Search for the cell housing the specified text and yield its (X, Y) center coordinate. 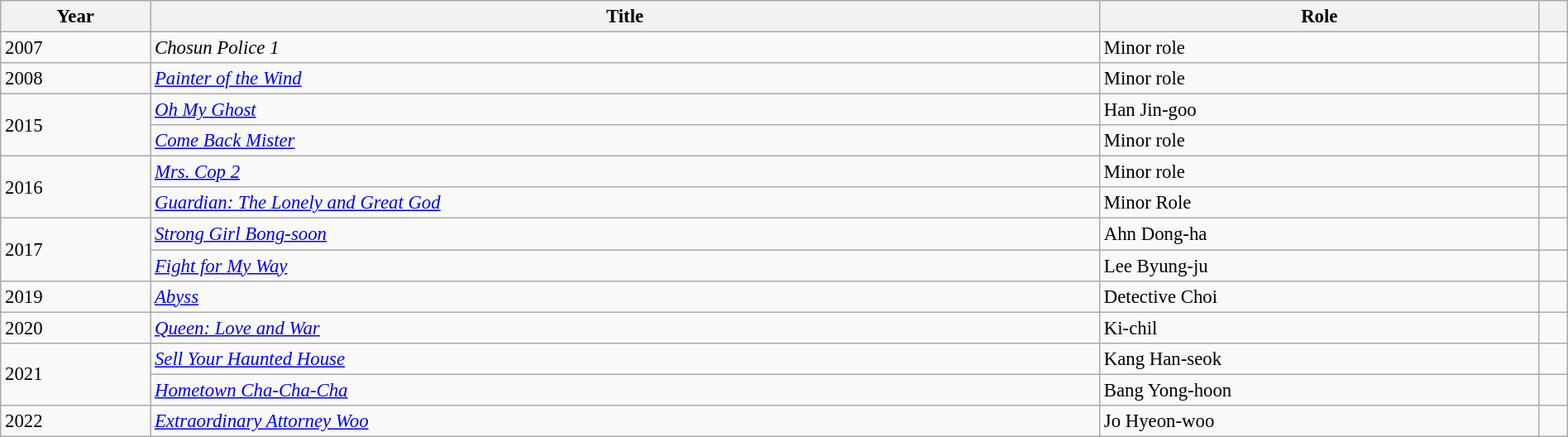
Lee Byung-ju (1319, 266)
Extraordinary Attorney Woo (625, 420)
Title (625, 17)
Guardian: The Lonely and Great God (625, 203)
Sell Your Haunted House (625, 358)
Oh My Ghost (625, 110)
2015 (76, 126)
2017 (76, 250)
Bang Yong-hoon (1319, 390)
Chosun Police 1 (625, 47)
Minor Role (1319, 203)
Jo Hyeon-woo (1319, 420)
Han Jin-goo (1319, 110)
Fight for My Way (625, 266)
2022 (76, 420)
Hometown Cha-Cha-Cha (625, 390)
2020 (76, 328)
Detective Choi (1319, 296)
Ki-chil (1319, 328)
2007 (76, 47)
2008 (76, 79)
Year (76, 17)
Kang Han-seok (1319, 358)
2016 (76, 187)
2021 (76, 374)
Painter of the Wind (625, 79)
Role (1319, 17)
Strong Girl Bong-soon (625, 234)
Ahn Dong-ha (1319, 234)
Queen: Love and War (625, 328)
2019 (76, 296)
Come Back Mister (625, 141)
Mrs. Cop 2 (625, 172)
Abyss (625, 296)
